Locate the cell with the specified text and output its (x, y) center coordinate. 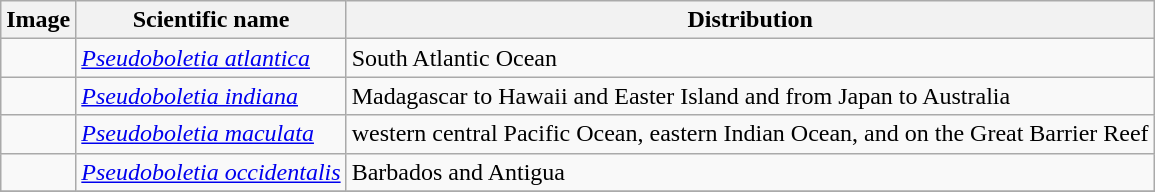
Madagascar to Hawaii and Easter Island and from Japan to Australia (750, 96)
Scientific name (211, 20)
Pseudoboletia indiana (211, 96)
Image (38, 20)
South Atlantic Ocean (750, 58)
Distribution (750, 20)
Pseudoboletia atlantica (211, 58)
western central Pacific Ocean, eastern Indian Ocean, and on the Great Barrier Reef (750, 134)
Pseudoboletia maculata (211, 134)
Pseudoboletia occidentalis (211, 172)
Barbados and Antigua (750, 172)
